Locate the cell with the specified text and output its (X, Y) center coordinate. 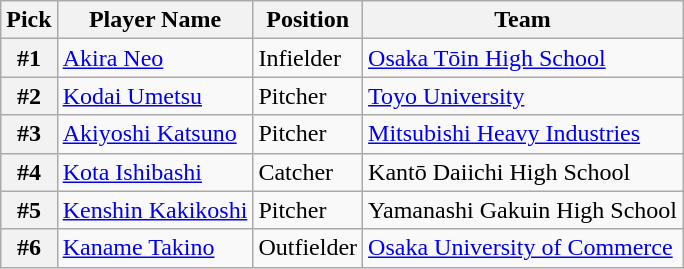
Osaka Tōin High School (523, 58)
#1 (29, 58)
#5 (29, 210)
Kaname Takino (155, 248)
Pick (29, 20)
#6 (29, 248)
#4 (29, 172)
Akira Neo (155, 58)
Position (308, 20)
Player Name (155, 20)
Toyo University (523, 96)
Outfielder (308, 248)
Kodai Umetsu (155, 96)
Yamanashi Gakuin High School (523, 210)
Catcher (308, 172)
#2 (29, 96)
Mitsubishi Heavy Industries (523, 134)
Kantō Daiichi High School (523, 172)
Kenshin Kakikoshi (155, 210)
Kota Ishibashi (155, 172)
Team (523, 20)
#3 (29, 134)
Osaka University of Commerce (523, 248)
Infielder (308, 58)
Akiyoshi Katsuno (155, 134)
